Return the (x, y) coordinate for the center point of the cell that contains the specified text.  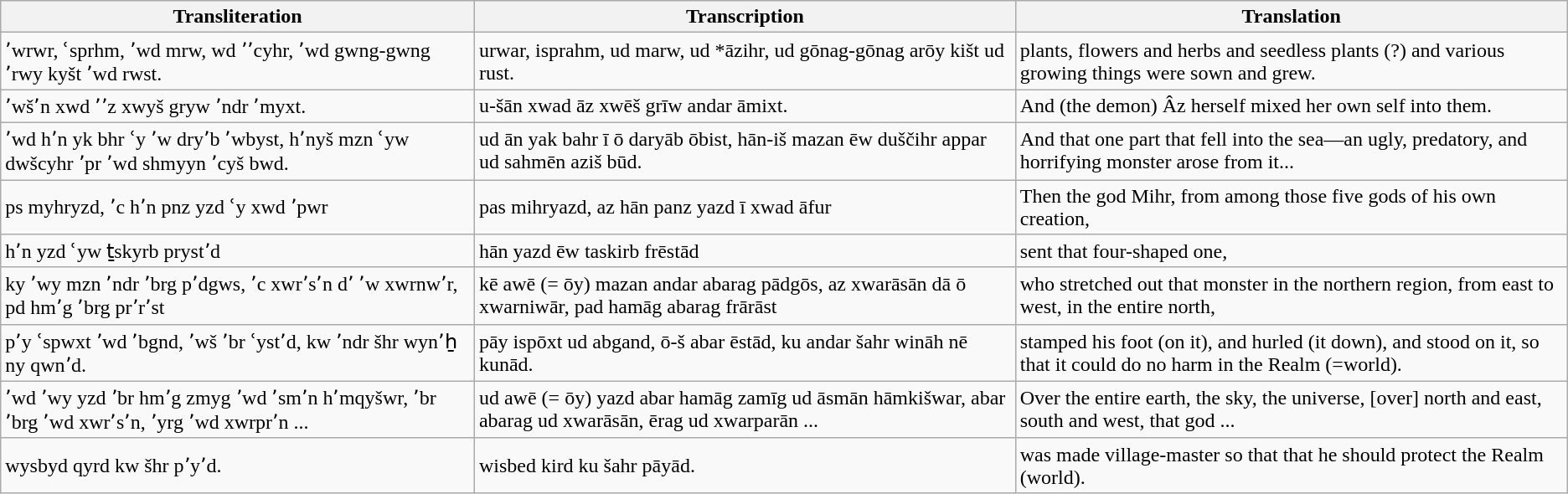
u-šān xwad āz xwēš grīw andar āmixt. (745, 106)
sent that four-shaped one, (1292, 251)
՚wrwr, ՙsprhm, ՚wd mrw, wd ՚՚cyhr, ՚wd gwng-gwng ՚rwy kyšt ՚wd rwst. (238, 61)
՚wš՚n xwd ՚՚z xwyš gryw ՚ndr ՚myxt. (238, 106)
Translation (1292, 17)
՚wd h՚n yk bhr ՙy ՚w dry՚b ՚wbyst, h՚nyš mzn ՙyw dwšcyhr ՚pr ՚wd shmyyn ՚cyš bwd. (238, 151)
՚wd ՚wy yzd ՚br hm՚g zmyg ՚wd ՚sm՚n h՚mqyšwr, ՚br ՚brg ՚wd xwr՚s՚n, ՚yrg ՚wd xwrpr՚n ... (238, 409)
Over the entire earth, the sky, the universe, [over] north and east, south and west, that god ... (1292, 409)
who stretched out that monster in the northern region, from east to west, in the entire north, (1292, 296)
p՚y ՙspwxt ՚wd ՚bgnd, ՚wš ՚br ՙyst՚d, kw ՚ndr šhr wyn՚ẖ ny qwn՚d. (238, 352)
hān yazd ēw taskirb frēstād (745, 251)
ky ՚wy mzn ՚ndr ՚brg p՚dgws, ՚c xwr՚s՚n d՚ ՚w xwrnw՚r, pd hm՚g ՚brg pr՚r՚st (238, 296)
plants, flowers and herbs and seedless plants (?) and various growing things were sown and grew. (1292, 61)
urwar, isprahm, ud marw, ud *āzihr, ud gōnag-gōnag arōy kišt ud rust. (745, 61)
kē awē (= ōy) mazan andar abarag pādgōs, az xwarāsān dā ō xwarniwār, pad hamāg abarag frārāst (745, 296)
ud ān yak bahr ī ō daryāb ōbist, hān-iš mazan ēw duščihr appar ud sahmēn aziš būd. (745, 151)
pas mihryazd, az hān panz yazd ī xwad āfur (745, 206)
was made village-master so that that he should protect the Realm (world). (1292, 466)
Transcription (745, 17)
wisbed kird ku šahr pāyād. (745, 466)
stamped his foot (on it), and hurled (it down), and stood on it, so that it could do no harm in the Realm (=world). (1292, 352)
ud awē (= ōy) yazd abar hamāg zamīg ud āsmān hāmkišwar, abar abarag ud xwarāsān, ērag ud xwarparān ... (745, 409)
And that one part that fell into the sea—an ugly, predatory, and horrifying monster arose from it... (1292, 151)
h՚n yzd ՙyw ṯskyrb pryst՚d (238, 251)
wysbyd qyrd kw šhr p՚y՚d. (238, 466)
And (the demon) Âz herself mixed her own self into them. (1292, 106)
Then the god Mihr, from among those five gods of his own creation, (1292, 206)
Transliteration (238, 17)
pāy ispōxt ud abgand, ō-š abar ēstād, ku andar šahr wināh nē kunād. (745, 352)
ps myhryzd, ՚c h՚n pnz yzd ՙy xwd ՚pwr (238, 206)
